Return (x, y) of the center of cell containing provided text 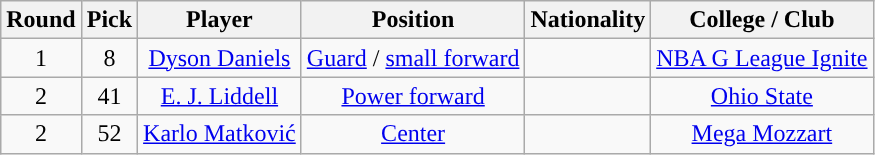
1 (41, 58)
Karlo Matković (220, 134)
Power forward (413, 96)
8 (109, 58)
Center (413, 134)
Mega Mozzart (762, 134)
Pick (109, 20)
Dyson Daniels (220, 58)
Guard / small forward (413, 58)
NBA G League Ignite (762, 58)
Round (41, 20)
E. J. Liddell (220, 96)
Nationality (588, 20)
52 (109, 134)
41 (109, 96)
Player (220, 20)
Ohio State (762, 96)
Position (413, 20)
College / Club (762, 20)
